Return (X, Y) of the center of cell containing provided text 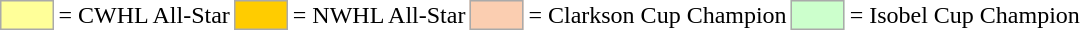
= CWHL All-Star (144, 15)
= NWHL All-Star (379, 15)
= Clarkson Cup Champion (658, 15)
